From the cell containing the given text, extract its center point as [X, Y] coordinate. 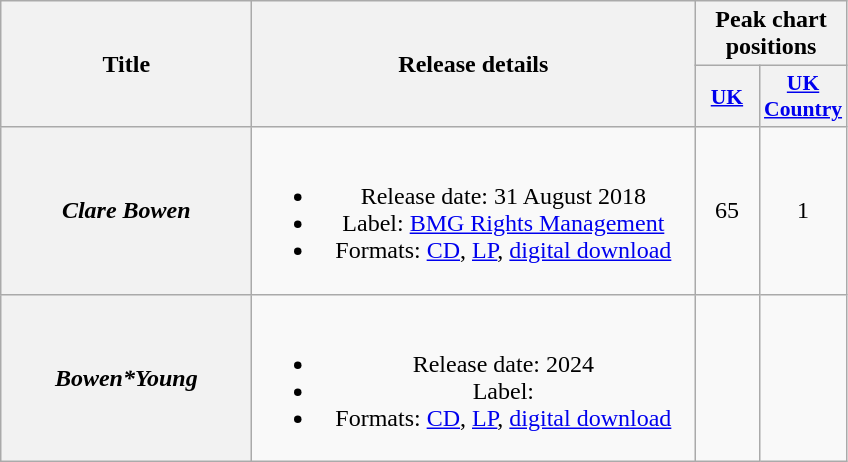
Peak chart positions [771, 34]
UK Country [803, 96]
Bowen*Young [126, 378]
65 [727, 210]
1 [803, 210]
Clare Bowen [126, 210]
Release details [474, 64]
Release date: 2024Label:Formats: CD, LP, digital download [474, 378]
UK [727, 96]
Title [126, 64]
Release date: 31 August 2018Label: BMG Rights ManagementFormats: CD, LP, digital download [474, 210]
